Return [x, y] of the center of cell containing provided text 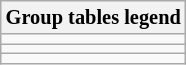
Group tables legend [94, 17]
